Locate the cell with the specified text and output its (x, y) center coordinate. 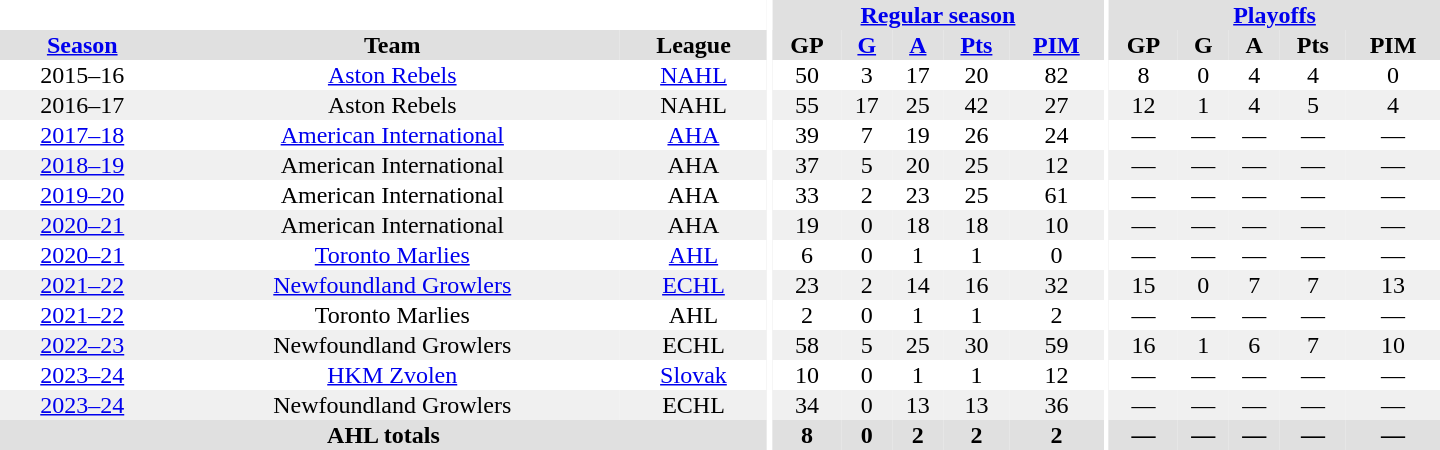
HKM Zvolen (392, 375)
55 (808, 105)
2022–23 (82, 345)
2016–17 (82, 105)
37 (808, 165)
30 (976, 345)
15 (1144, 285)
AHL totals (384, 435)
82 (1056, 75)
59 (1056, 345)
58 (808, 345)
3 (866, 75)
39 (808, 135)
34 (808, 405)
Team (392, 45)
2019–20 (82, 195)
Slovak (694, 375)
24 (1056, 135)
2015–16 (82, 75)
Playoffs (1274, 15)
42 (976, 105)
2018–19 (82, 165)
61 (1056, 195)
36 (1056, 405)
League (694, 45)
33 (808, 195)
14 (918, 285)
32 (1056, 285)
50 (808, 75)
26 (976, 135)
Season (82, 45)
Regular season (938, 15)
27 (1056, 105)
2017–18 (82, 135)
